Return (x, y) of the center of cell containing provided text 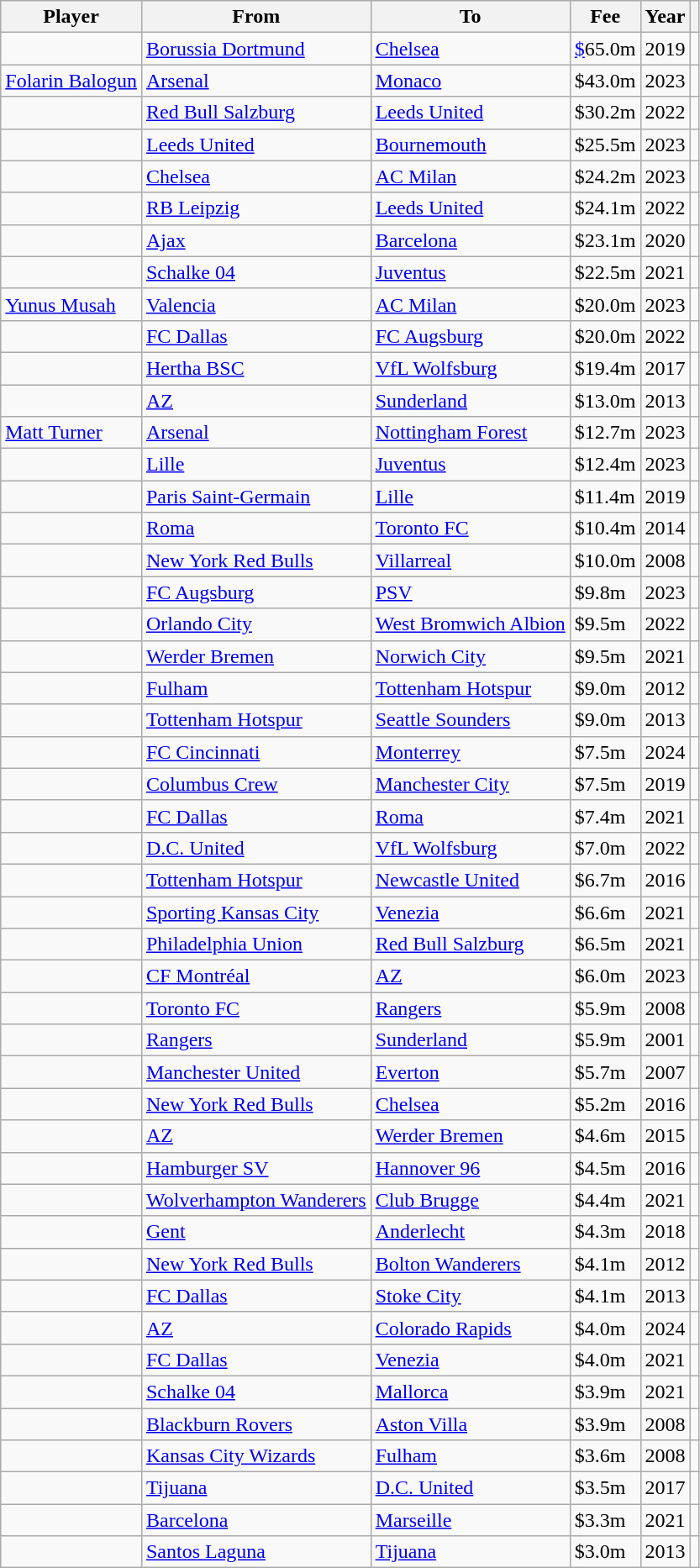
Borussia Dortmund (255, 49)
From (255, 17)
$3.3m (605, 1520)
To (471, 17)
Manchester United (255, 1072)
2007 (666, 1072)
Hannover 96 (471, 1168)
West Bromwich Albion (471, 624)
Norwich City (471, 656)
Fee (605, 17)
$6.0m (605, 976)
Hertha BSC (255, 368)
Manchester City (471, 784)
$10.0m (605, 560)
$4.4m (605, 1200)
Player (71, 17)
Mallorca (471, 1392)
$43.0m (605, 81)
CF Montréal (255, 976)
Paris Saint-Germain (255, 497)
Nottingham Forest (471, 433)
$3.6m (605, 1456)
$24.1m (605, 208)
Club Brugge (471, 1200)
Matt Turner (71, 433)
Wolverhampton Wanderers (255, 1200)
$4.6m (605, 1136)
$6.7m (605, 880)
Blackburn Rovers (255, 1424)
$4.5m (605, 1168)
2018 (666, 1232)
FC Cincinnati (255, 752)
$13.0m (605, 401)
$19.4m (605, 368)
Sporting Kansas City (255, 912)
$6.6m (605, 912)
Hamburger SV (255, 1168)
Santos Laguna (255, 1552)
$25.5m (605, 145)
Monaco (471, 81)
Ajax (255, 240)
Kansas City Wizards (255, 1456)
Year (666, 17)
$9.8m (605, 592)
$5.2m (605, 1104)
Stoke City (471, 1296)
2014 (666, 529)
$5.7m (605, 1072)
$3.5m (605, 1488)
Anderlecht (471, 1232)
$65.0m (605, 49)
Yunus Musah (71, 304)
Philadelphia Union (255, 944)
Orlando City (255, 624)
Aston Villa (471, 1424)
Monterrey (471, 752)
2001 (666, 1040)
$12.7m (605, 433)
Villarreal (471, 560)
Newcastle United (471, 880)
Marseille (471, 1520)
2015 (666, 1136)
$23.1m (605, 240)
Bournemouth (471, 145)
$10.4m (605, 529)
Bolton Wanderers (471, 1264)
$3.0m (605, 1552)
$11.4m (605, 497)
RB Leipzig (255, 208)
PSV (471, 592)
$6.5m (605, 944)
$24.2m (605, 176)
$30.2m (605, 113)
Columbus Crew (255, 784)
Folarin Balogun (71, 81)
$12.4m (605, 465)
Everton (471, 1072)
Colorado Rapids (471, 1328)
$4.3m (605, 1232)
Seattle Sounders (471, 720)
Valencia (255, 304)
Gent (255, 1232)
$7.4m (605, 816)
$22.5m (605, 272)
2020 (666, 240)
$7.0m (605, 848)
